Detect which cell encompasses the target text, then output its (x, y) center coordinate. 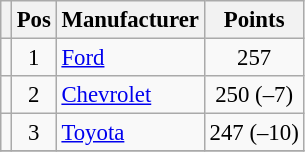
Manufacturer (130, 20)
3 (34, 133)
Toyota (130, 133)
Chevrolet (130, 95)
Points (254, 20)
250 (–7) (254, 95)
Ford (130, 58)
257 (254, 58)
1 (34, 58)
2 (34, 95)
Pos (34, 20)
247 (–10) (254, 133)
